Identify which cell holds the provided text, then report its [X, Y] central coordinate. 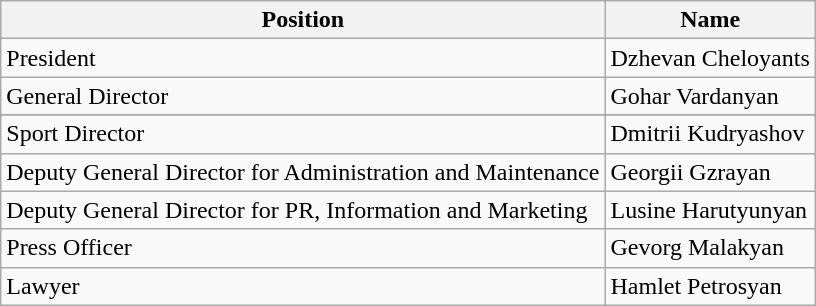
Deputy General Director for Administration and Maintenance [303, 172]
General Director [303, 96]
Lawyer [303, 286]
Gohar Vardanyan [710, 96]
Lusine Harutyunyan [710, 210]
Name [710, 20]
Deputy General Director for PR, Information and Marketing [303, 210]
Dmitrii Kudryashov [710, 134]
Hamlet Petrosyan [710, 286]
Sport Director [303, 134]
Gevorg Malakyan [710, 248]
Position [303, 20]
President [303, 58]
Georgii Gzrayan [710, 172]
Dzhevan Cheloyants [710, 58]
Press Officer [303, 248]
